Determine the [x, y] coordinate at the center of the cell enclosing the given text.  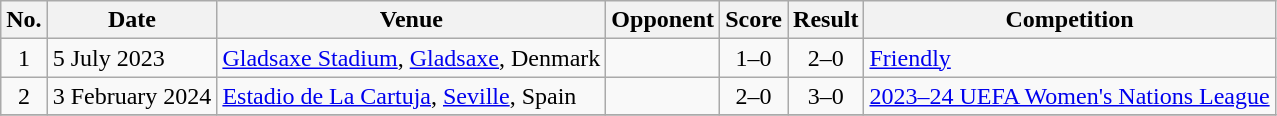
Venue [412, 20]
Competition [1070, 20]
No. [24, 20]
2 [24, 96]
3–0 [826, 96]
Score [754, 20]
Friendly [1070, 58]
1 [24, 58]
Estadio de La Cartuja, Seville, Spain [412, 96]
Date [132, 20]
Result [826, 20]
2023–24 UEFA Women's Nations League [1070, 96]
Gladsaxe Stadium, Gladsaxe, Denmark [412, 58]
Opponent [663, 20]
1–0 [754, 58]
3 February 2024 [132, 96]
5 July 2023 [132, 58]
